Return the [X, Y] coordinate for the center point of the cell that contains the specified text.  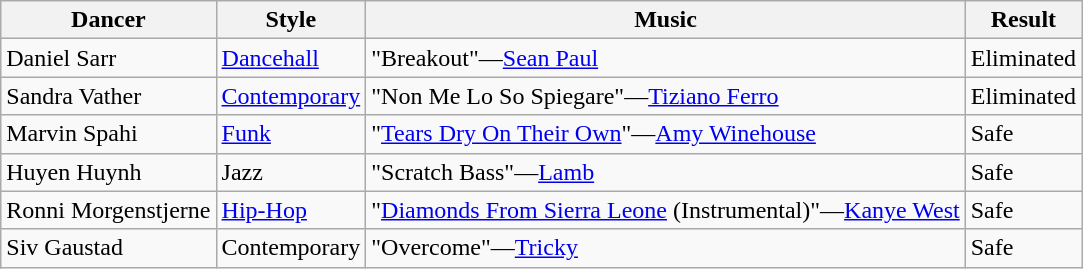
"Scratch Bass"—Lamb [666, 172]
Ronni Morgenstjerne [108, 210]
Marvin Spahi [108, 134]
Jazz [291, 172]
Style [291, 20]
"Tears Dry On Their Own"—Amy Winehouse [666, 134]
Music [666, 20]
"Breakout"—Sean Paul [666, 58]
"Diamonds From Sierra Leone (Instrumental)"—Kanye West [666, 210]
Result [1023, 20]
Sandra Vather [108, 96]
Daniel Sarr [108, 58]
Siv Gaustad [108, 248]
Huyen Huynh [108, 172]
Funk [291, 134]
Dancehall [291, 58]
Dancer [108, 20]
"Non Me Lo So Spiegare"—Tiziano Ferro [666, 96]
Hip-Hop [291, 210]
"Overcome"—Tricky [666, 248]
